From the cell containing the given text, extract its center point as (x, y) coordinate. 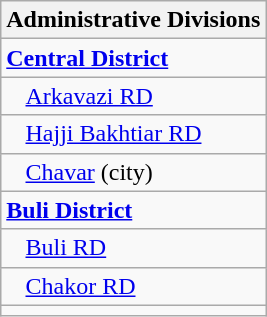
Buli RD (134, 248)
Administrative Divisions (134, 20)
Hajji Bakhtiar RD (134, 134)
Chavar (city) (134, 172)
Buli District (134, 210)
Chakor RD (134, 286)
Arkavazi RD (134, 96)
Central District (134, 58)
